From the cell containing the given text, extract its center point as (X, Y) coordinate. 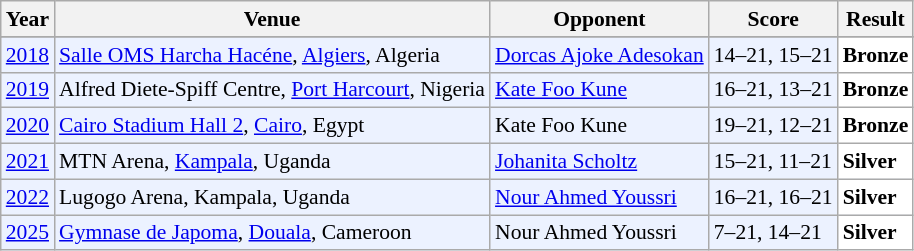
15–21, 11–21 (774, 162)
Score (774, 19)
2019 (28, 90)
Salle OMS Harcha Hacéne, Algiers, Algeria (272, 55)
Result (876, 19)
Cairo Stadium Hall 2, Cairo, Egypt (272, 126)
Opponent (600, 19)
16–21, 13–21 (774, 90)
Year (28, 19)
Alfred Diete-Spiff Centre, Port Harcourt, Nigeria (272, 90)
MTN Arena, Kampala, Uganda (272, 162)
Dorcas Ajoke Adesokan (600, 55)
Venue (272, 19)
Johanita Scholtz (600, 162)
14–21, 15–21 (774, 55)
2022 (28, 197)
2018 (28, 55)
Gymnase de Japoma, Douala, Cameroon (272, 233)
2025 (28, 233)
Lugogo Arena, Kampala, Uganda (272, 197)
2020 (28, 126)
2021 (28, 162)
7–21, 14–21 (774, 233)
16–21, 16–21 (774, 197)
19–21, 12–21 (774, 126)
